Locate the cell with the specified text and output its [x, y] center coordinate. 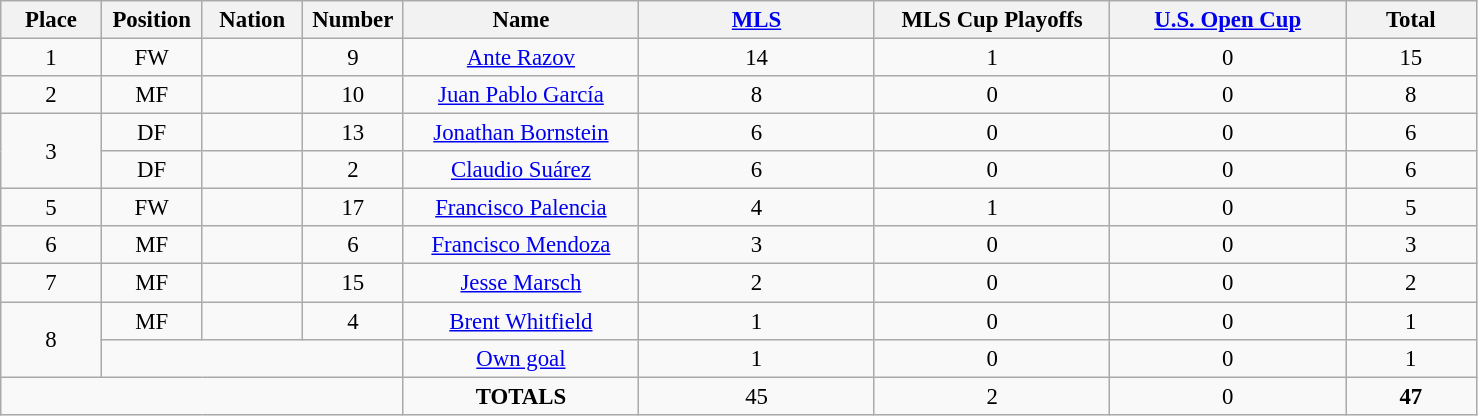
U.S. Open Cup [1228, 20]
MLS Cup Playoffs [992, 20]
Juan Pablo García [521, 95]
Jonathan Bornstein [521, 133]
Total [1412, 20]
Place [52, 20]
MLS [757, 20]
Francisco Palencia [521, 208]
17 [354, 208]
14 [757, 58]
Ante Razov [521, 58]
13 [354, 133]
Brent Whitfield [521, 321]
Own goal [521, 358]
Number [354, 20]
Position [152, 20]
Francisco Mendoza [521, 245]
10 [354, 95]
Name [521, 20]
9 [354, 58]
Claudio Suárez [521, 170]
Nation [252, 20]
Jesse Marsch [521, 283]
47 [1412, 396]
45 [757, 396]
TOTALS [521, 396]
7 [52, 283]
